Determine the [X, Y] coordinate at the center of the cell enclosing the given text.  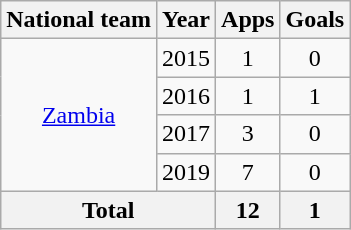
2019 [186, 172]
2017 [186, 134]
Total [108, 210]
Year [186, 20]
2015 [186, 58]
Zambia [79, 115]
12 [248, 210]
Goals [315, 20]
National team [79, 20]
Apps [248, 20]
2016 [186, 96]
3 [248, 134]
7 [248, 172]
